Pinpoint the cell where the given text exists, returning its (X, Y) midpoint coordinate. 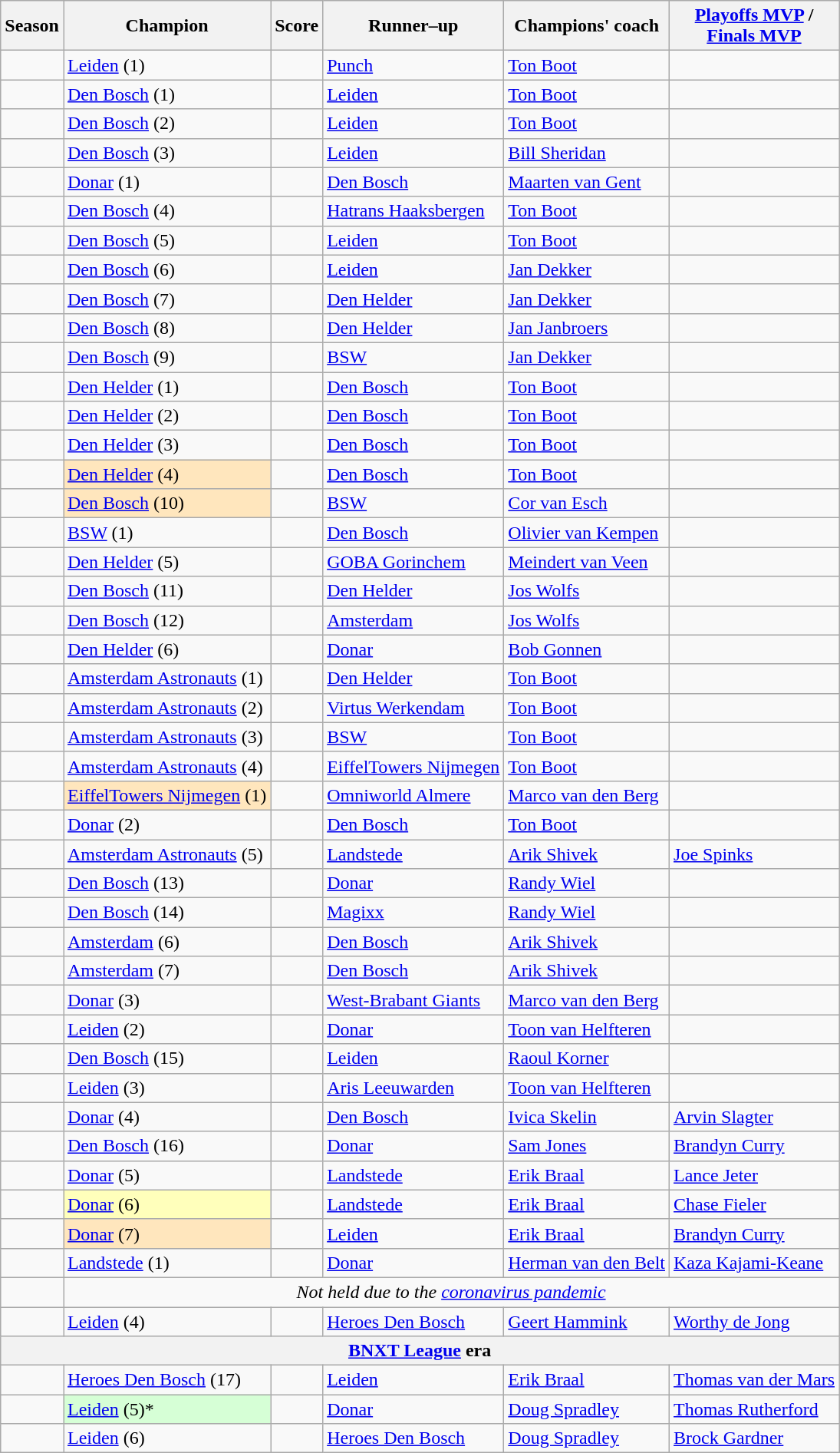
Maarten van Gent (587, 182)
Cor van Esch (587, 504)
Den Helder (4) (166, 474)
Joe Spinks (755, 854)
Den Bosch (6) (166, 269)
Worthy de Jong (755, 1321)
Thomas van der Mars (755, 1380)
Den Bosch (7) (166, 299)
Donar (5) (166, 1175)
Bob Gonnen (587, 649)
Raoul Korner (587, 1058)
Den Bosch (8) (166, 328)
Champions' coach (587, 26)
Hatrans Haaksbergen (413, 211)
Chase Fieler (755, 1204)
Donar (2) (166, 824)
Ivica Skelin (587, 1117)
Donar (4) (166, 1117)
Arvin Slagter (755, 1117)
Punch (413, 65)
Amsterdam (413, 620)
Donar (6) (166, 1204)
Amsterdam (6) (166, 942)
Geert Hammink (587, 1321)
Donar (1) (166, 182)
Leiden (2) (166, 1029)
Runner–up (413, 26)
Donar (3) (166, 1000)
Den Helder (5) (166, 562)
Magixx (413, 913)
Leiden (5)* (166, 1409)
Amsterdam Astronauts (1) (166, 679)
Playoffs MVP / Finals MVP (755, 26)
Den Bosch (10) (166, 504)
Sam Jones (587, 1146)
BSW (1) (166, 533)
EiffelTowers Nijmegen (1) (166, 795)
Den Bosch (1) (166, 94)
Den Bosch (16) (166, 1146)
Den Helder (1) (166, 386)
Den Bosch (3) (166, 153)
Virtus Werkendam (413, 708)
Den Bosch (12) (166, 620)
Bill Sheridan (587, 153)
Meindert van Veen (587, 562)
Amsterdam (7) (166, 971)
Jan Janbroers (587, 328)
Den Bosch (15) (166, 1058)
Season (32, 26)
Lance Jeter (755, 1175)
Champion (166, 26)
BNXT League era (420, 1351)
Amsterdam Astronauts (5) (166, 854)
Aris Leeuwarden (413, 1088)
Herman van den Belt (587, 1263)
Den Bosch (11) (166, 591)
Omniworld Almere (413, 795)
Den Helder (6) (166, 649)
Den Bosch (5) (166, 240)
Donar (7) (166, 1233)
Leiden (1) (166, 65)
Den Helder (3) (166, 445)
Den Bosch (4) (166, 211)
West-Brabant Giants (413, 1000)
Heroes Den Bosch (17) (166, 1380)
GOBA Gorinchem (413, 562)
EiffelTowers Nijmegen (413, 766)
Leiden (3) (166, 1088)
Thomas Rutherford (755, 1409)
Den Helder (2) (166, 416)
Brock Gardner (755, 1438)
Not held due to the coronavirus pandemic (451, 1292)
Olivier van Kempen (587, 533)
Den Bosch (13) (166, 883)
Leiden (4) (166, 1321)
Score (297, 26)
Kaza Kajami-Keane (755, 1263)
Landstede (1) (166, 1263)
Den Bosch (14) (166, 913)
Amsterdam Astronauts (4) (166, 766)
Amsterdam Astronauts (3) (166, 737)
Amsterdam Astronauts (2) (166, 708)
Leiden (6) (166, 1438)
Den Bosch (9) (166, 357)
Den Bosch (2) (166, 124)
